For the text-containing cell, return its midpoint in (X, Y) coordinate format. 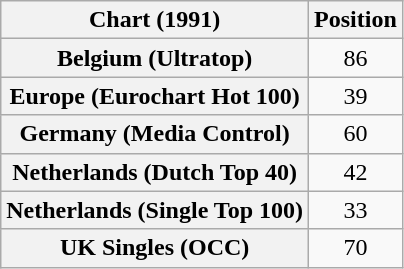
42 (356, 172)
Europe (Eurochart Hot 100) (155, 96)
Netherlands (Single Top 100) (155, 210)
33 (356, 210)
Belgium (Ultratop) (155, 58)
60 (356, 134)
Germany (Media Control) (155, 134)
86 (356, 58)
Position (356, 20)
UK Singles (OCC) (155, 248)
Netherlands (Dutch Top 40) (155, 172)
70 (356, 248)
Chart (1991) (155, 20)
39 (356, 96)
